Determine the [X, Y] coordinate at the center of the cell enclosing the given text.  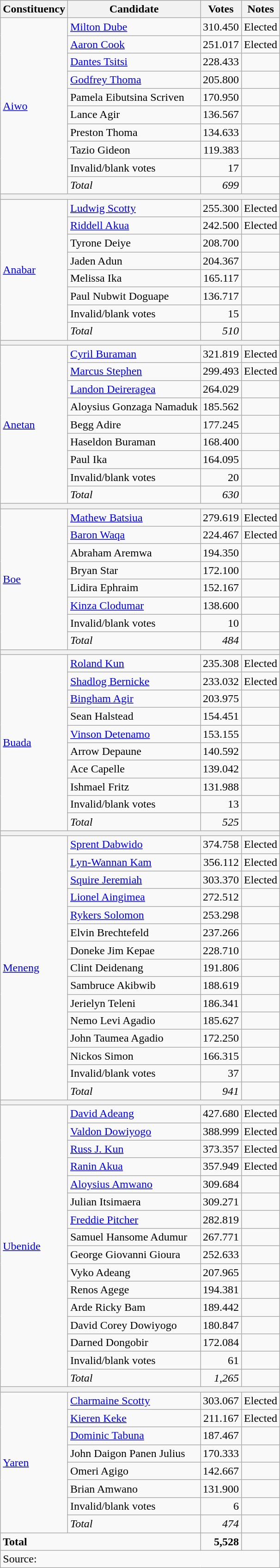
211.167 [221, 1418]
Votes [221, 9]
Lyn-Wannan Kam [134, 862]
154.451 [221, 716]
165.117 [221, 278]
61 [221, 1360]
Boe [34, 579]
131.988 [221, 787]
203.975 [221, 698]
Julian Itsimaera [134, 1202]
267.771 [221, 1237]
474 [221, 1524]
Samuel Hansome Adumur [134, 1237]
Aloysius Gonzaga Namaduk [134, 407]
Russ J. Kun [134, 1149]
309.271 [221, 1202]
Elvin Brechtefeld [134, 932]
177.245 [221, 424]
166.315 [221, 1056]
Paul Ika [134, 459]
Jerielyn Teleni [134, 1003]
224.467 [221, 535]
20 [221, 477]
194.381 [221, 1290]
Brian Amwano [134, 1488]
Arrow Depaune [134, 752]
Anabar [34, 269]
373.357 [221, 1149]
388.999 [221, 1131]
Doneke Jim Kepae [134, 950]
119.383 [221, 150]
Ishmael Fritz [134, 787]
Arde Ricky Bam [134, 1308]
Riddell Akua [134, 226]
303.370 [221, 880]
15 [221, 314]
Bryan Star [134, 570]
204.367 [221, 261]
David Adeang [134, 1114]
Paul Nubwit Doguape [134, 296]
David Corey Dowiyogo [134, 1325]
235.308 [221, 663]
Dominic Tabuna [134, 1436]
Sprent Dabwido [134, 845]
187.467 [221, 1436]
Milton Dube [134, 27]
5,528 [221, 1542]
Roland Kun [134, 663]
Vyko Adeang [134, 1272]
321.819 [221, 354]
Buada [34, 743]
Ace Capelle [134, 769]
Anetan [34, 425]
Nemo Levi Agadio [134, 1021]
142.667 [221, 1471]
228.433 [221, 62]
Notes [261, 9]
205.800 [221, 80]
Clint Deidenang [134, 968]
131.900 [221, 1488]
186.341 [221, 1003]
Abraham Aremwa [134, 553]
152.167 [221, 588]
Jaden Adun [134, 261]
Kieren Keke [134, 1418]
356.112 [221, 862]
Melissa Ika [134, 278]
272.512 [221, 897]
188.619 [221, 985]
282.819 [221, 1219]
Squire Jeremiah [134, 880]
484 [221, 641]
Valdon Dowiyogo [134, 1131]
164.095 [221, 459]
Shadlog Bernicke [134, 681]
153.155 [221, 734]
Ubenide [34, 1246]
Pamela Eibutsina Scriven [134, 97]
John Daigon Panen Julius [134, 1453]
Aaron Cook [134, 44]
194.350 [221, 553]
172.250 [221, 1038]
Cyril Buraman [134, 354]
Renos Agege [134, 1290]
Sambruce Akibwib [134, 985]
6 [221, 1506]
Source: [140, 1559]
208.700 [221, 243]
242.500 [221, 226]
Kinza Clodumar [134, 605]
10 [221, 623]
172.100 [221, 570]
George Giovanni Gioura [134, 1254]
299.493 [221, 371]
Lidira Ephraim [134, 588]
310.450 [221, 27]
180.847 [221, 1325]
136.717 [221, 296]
Marcus Stephen [134, 371]
525 [221, 822]
17 [221, 167]
237.266 [221, 932]
252.633 [221, 1254]
Begg Adire [134, 424]
253.298 [221, 915]
Bingham Agir [134, 698]
140.592 [221, 752]
Tazio Gideon [134, 150]
Candidate [134, 9]
138.600 [221, 605]
Ludwig Scotty [134, 208]
207.965 [221, 1272]
510 [221, 331]
Haseldon Buraman [134, 442]
13 [221, 804]
170.333 [221, 1453]
Aiwo [34, 106]
139.042 [221, 769]
228.710 [221, 950]
Lionel Aingimea [134, 897]
Tyrone Deiye [134, 243]
279.619 [221, 518]
264.029 [221, 389]
Sean Halstead [134, 716]
255.300 [221, 208]
Omeri Agigo [134, 1471]
172.084 [221, 1343]
185.627 [221, 1021]
699 [221, 185]
233.032 [221, 681]
Darned Dongobir [134, 1343]
168.400 [221, 442]
Lance Agir [134, 115]
357.949 [221, 1167]
Rykers Solomon [134, 915]
Preston Thoma [134, 132]
941 [221, 1091]
Freddie Pitcher [134, 1219]
Aloysius Amwano [134, 1184]
Godfrey Thoma [134, 80]
Ranin Akua [134, 1167]
189.442 [221, 1308]
309.684 [221, 1184]
Dantes Tsitsi [134, 62]
134.633 [221, 132]
Nickos Simon [134, 1056]
136.567 [221, 115]
Constituency [34, 9]
630 [221, 495]
37 [221, 1074]
John Taumea Agadio [134, 1038]
251.017 [221, 44]
303.067 [221, 1401]
1,265 [221, 1378]
Yaren [34, 1462]
191.806 [221, 968]
427.680 [221, 1114]
170.950 [221, 97]
Landon Deireragea [134, 389]
374.758 [221, 845]
Mathew Batsiua [134, 518]
Vinson Detenamo [134, 734]
Charmaine Scotty [134, 1401]
Meneng [34, 968]
Baron Waqa [134, 535]
185.562 [221, 407]
